Pinpoint the cell where the given text exists, returning its [X, Y] midpoint coordinate. 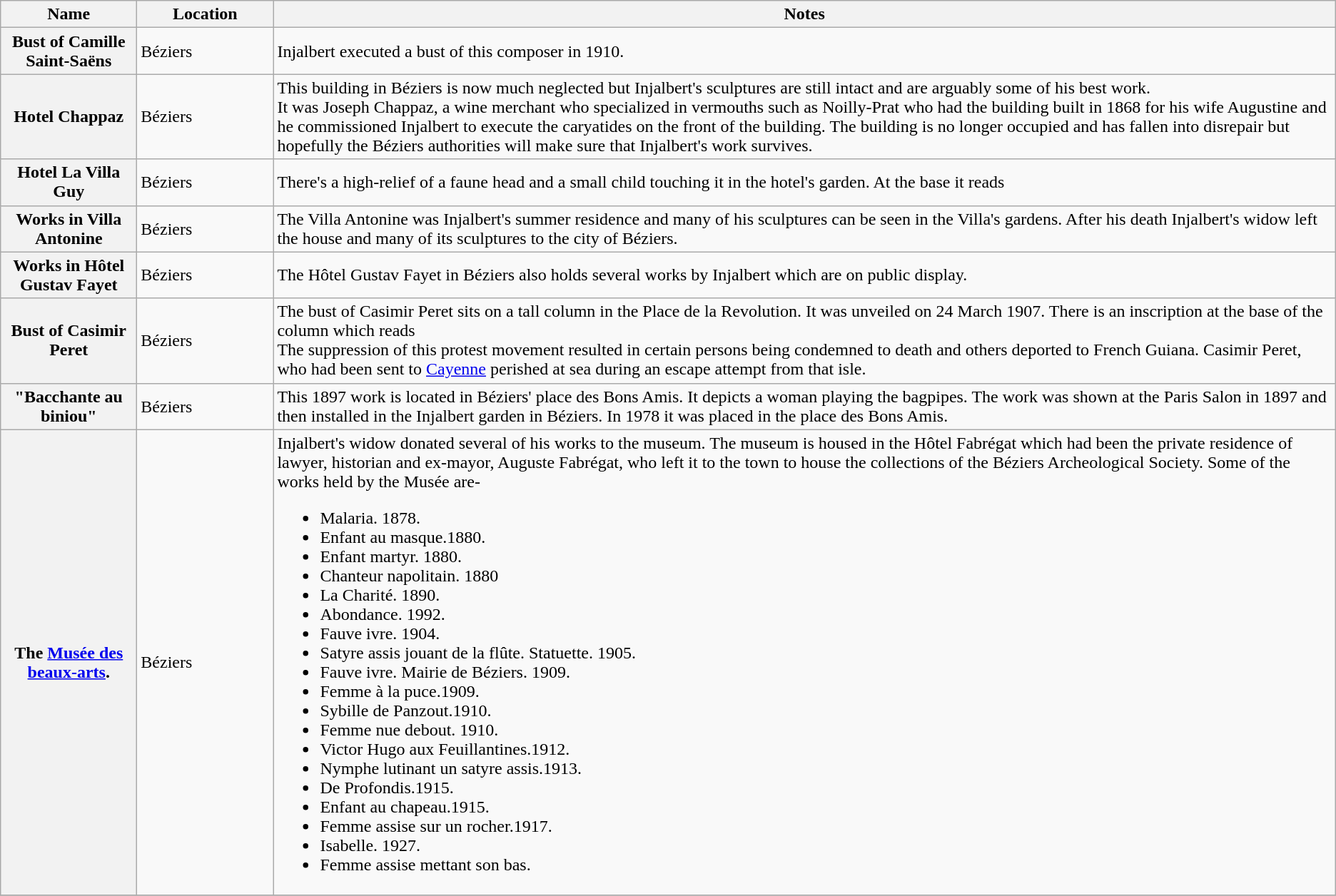
There's a high-relief of a faune head and a small child touching it in the hotel's garden. At the base it reads [804, 183]
The Hôtel Gustav Fayet in Béziers also holds several works by Injalbert which are on public display. [804, 275]
Injalbert executed a bust of this composer in 1910. [804, 51]
Bust of Casimir Peret [69, 341]
The Musée des beaux-arts. [69, 662]
"Bacchante au biniou" [69, 407]
Location [206, 14]
Bust of Camille Saint-Saëns [69, 51]
Hotel Chappaz [69, 117]
Hotel La Villa Guy [69, 183]
Notes [804, 14]
Works in Villa Antonine [69, 228]
Works in Hôtel Gustav Fayet [69, 275]
Name [69, 14]
